Pinpoint the cell where the given text exists, returning its (X, Y) midpoint coordinate. 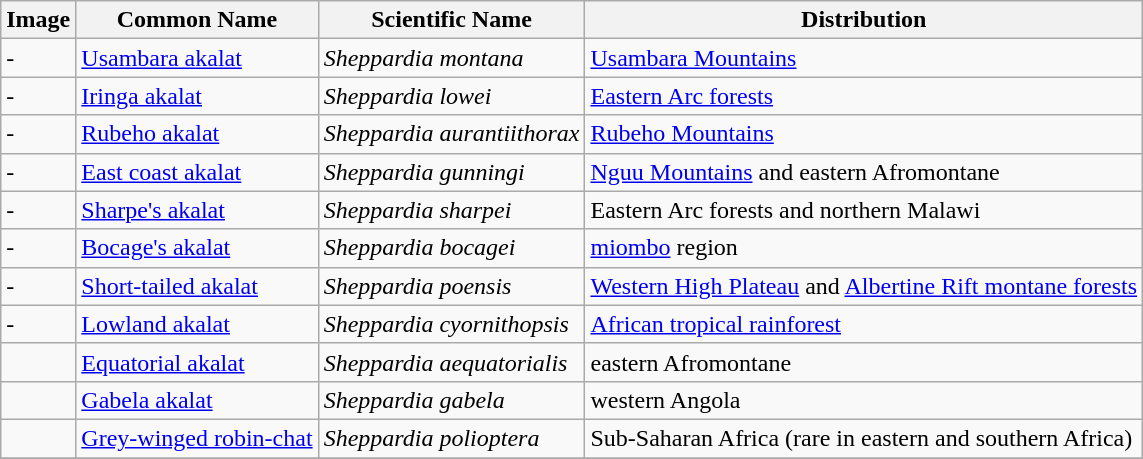
Gabela akalat (197, 400)
Sheppardia cyornithopsis (452, 324)
Bocage's akalat (197, 248)
Sharpe's akalat (197, 210)
miombo region (864, 248)
Iringa akalat (197, 96)
Sheppardia gunningi (452, 172)
African tropical rainforest (864, 324)
Grey-winged robin-chat (197, 438)
Equatorial akalat (197, 362)
Usambara akalat (197, 58)
Lowland akalat (197, 324)
Common Name (197, 20)
Eastern Arc forests and northern Malawi (864, 210)
Western High Plateau and Albertine Rift montane forests (864, 286)
Rubeho akalat (197, 134)
Sheppardia gabela (452, 400)
Sub-Saharan Africa (rare in eastern and southern Africa) (864, 438)
Sheppardia montana (452, 58)
Sheppardia aequatorialis (452, 362)
Sheppardia polioptera (452, 438)
Sheppardia sharpei (452, 210)
Distribution (864, 20)
Rubeho Mountains (864, 134)
Scientific Name (452, 20)
Usambara Mountains (864, 58)
Sheppardia poensis (452, 286)
Short-tailed akalat (197, 286)
Eastern Arc forests (864, 96)
Sheppardia bocagei (452, 248)
eastern Afromontane (864, 362)
western Angola (864, 400)
East coast akalat (197, 172)
Sheppardia aurantiithorax (452, 134)
Sheppardia lowei (452, 96)
Nguu Mountains and eastern Afromontane (864, 172)
Image (38, 20)
